Identify which cell holds the provided text, then report its [x, y] central coordinate. 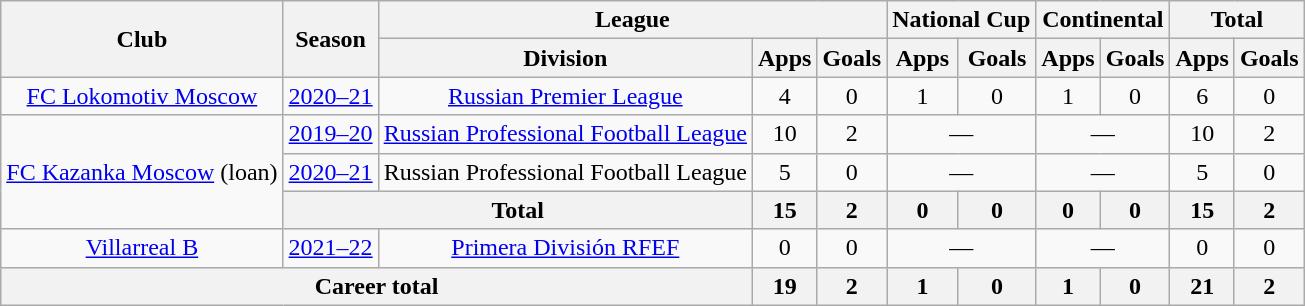
19 [784, 286]
Division [565, 58]
21 [1202, 286]
Career total [377, 286]
League [632, 20]
4 [784, 96]
Continental [1103, 20]
Season [330, 39]
Villarreal B [142, 248]
6 [1202, 96]
Club [142, 39]
2019–20 [330, 134]
FC Lokomotiv Moscow [142, 96]
Primera División RFEF [565, 248]
Russian Premier League [565, 96]
National Cup [962, 20]
FC Kazanka Moscow (loan) [142, 172]
2021–22 [330, 248]
